Return the [X, Y] coordinate for the center point of the cell that contains the specified text.  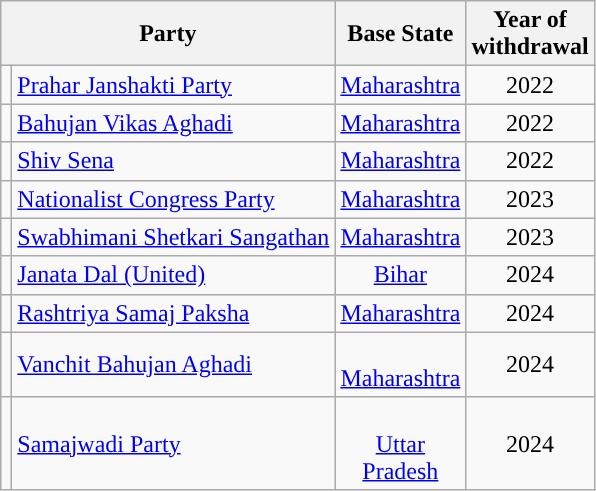
Samajwadi Party [174, 443]
Rashtriya Samaj Paksha [174, 313]
Prahar Janshakti Party [174, 85]
Vanchit Bahujan Aghadi [174, 364]
Janata Dal (United) [174, 275]
Uttar Pradesh [400, 443]
Party [168, 34]
Bihar [400, 275]
Year of withdrawal [530, 34]
Shiv Sena [174, 161]
Swabhimani Shetkari Sangathan [174, 237]
Nationalist Congress Party [174, 199]
Bahujan Vikas Aghadi [174, 123]
Base State [400, 34]
